Locate the cell with the specified text and output its [x, y] center coordinate. 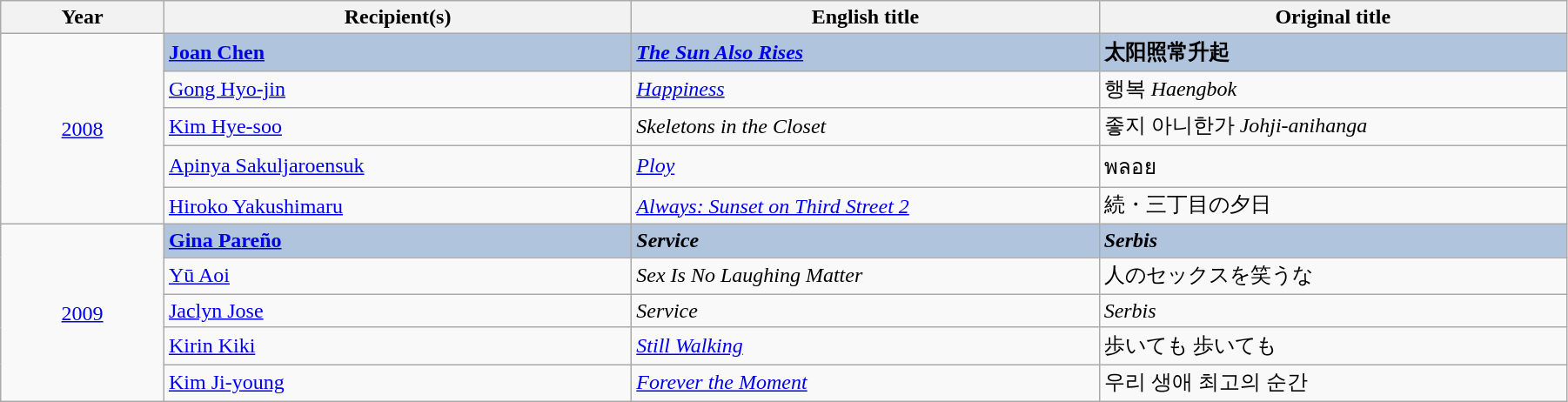
Always: Sunset on Third Street 2 [865, 205]
歩いても 歩いても [1333, 346]
Gong Hyo-jin [397, 89]
Joan Chen [397, 52]
Ploy [865, 165]
太阳照常升起 [1333, 52]
좋지 아니한가 Johji-anihanga [1333, 127]
Original title [1333, 17]
2008 [83, 129]
Happiness [865, 89]
Recipient(s) [397, 17]
Sex Is No Laughing Matter [865, 277]
Skeletons in the Closet [865, 127]
Forever the Moment [865, 383]
Kirin Kiki [397, 346]
Yū Aoi [397, 277]
พลอย [1333, 165]
続・三丁目の夕日 [1333, 205]
Hiroko Yakushimaru [397, 205]
English title [865, 17]
우리 생애 최고의 순간 [1333, 383]
행복 Haengbok [1333, 89]
Gina Pareño [397, 241]
Apinya Sakuljaroensuk [397, 165]
Year [83, 17]
Jaclyn Jose [397, 311]
2009 [83, 313]
Kim Ji-young [397, 383]
人のセックスを笑うな [1333, 277]
Kim Hye-soo [397, 127]
Still Walking [865, 346]
The Sun Also Rises [865, 52]
